Identify which cell holds the provided text, then report its (x, y) central coordinate. 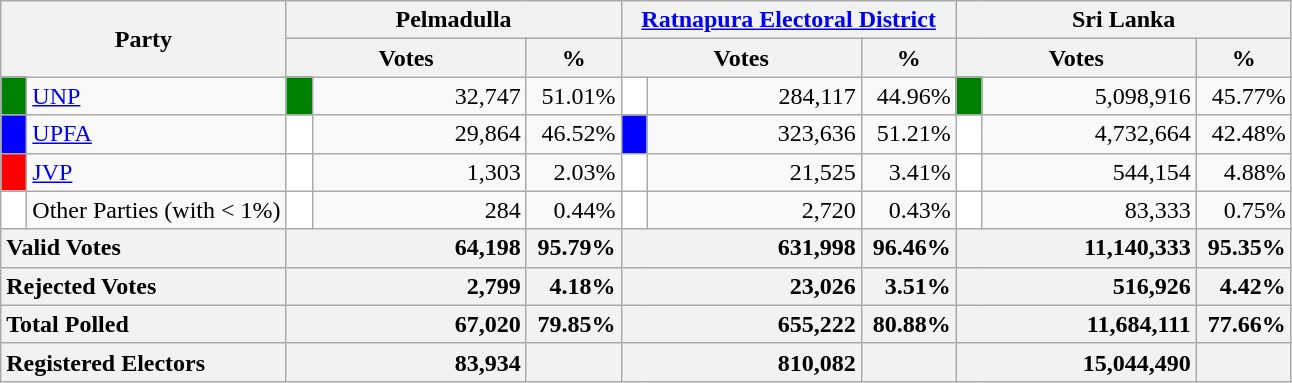
UPFA (156, 134)
0.43% (908, 210)
Valid Votes (144, 248)
3.51% (908, 286)
64,198 (406, 248)
4.88% (1244, 172)
Rejected Votes (144, 286)
516,926 (1076, 286)
4,732,664 (1089, 134)
Party (144, 39)
2.03% (574, 172)
79.85% (574, 324)
51.01% (574, 96)
Sri Lanka (1124, 20)
Ratnapura Electoral District (788, 20)
29,864 (419, 134)
Other Parties (with < 1%) (156, 210)
0.44% (574, 210)
80.88% (908, 324)
5,098,916 (1089, 96)
11,684,111 (1076, 324)
4.18% (574, 286)
32,747 (419, 96)
UNP (156, 96)
77.66% (1244, 324)
95.35% (1244, 248)
4.42% (1244, 286)
51.21% (908, 134)
67,020 (406, 324)
1,303 (419, 172)
Pelmadulla (454, 20)
21,525 (754, 172)
44.96% (908, 96)
2,720 (754, 210)
46.52% (574, 134)
Total Polled (144, 324)
83,333 (1089, 210)
15,044,490 (1076, 362)
655,222 (741, 324)
3.41% (908, 172)
284,117 (754, 96)
83,934 (406, 362)
323,636 (754, 134)
0.75% (1244, 210)
284 (419, 210)
Registered Electors (144, 362)
544,154 (1089, 172)
42.48% (1244, 134)
95.79% (574, 248)
810,082 (741, 362)
45.77% (1244, 96)
11,140,333 (1076, 248)
JVP (156, 172)
2,799 (406, 286)
96.46% (908, 248)
631,998 (741, 248)
23,026 (741, 286)
